Extract the (x, y) coordinate from the center of the cell holding the provided text.  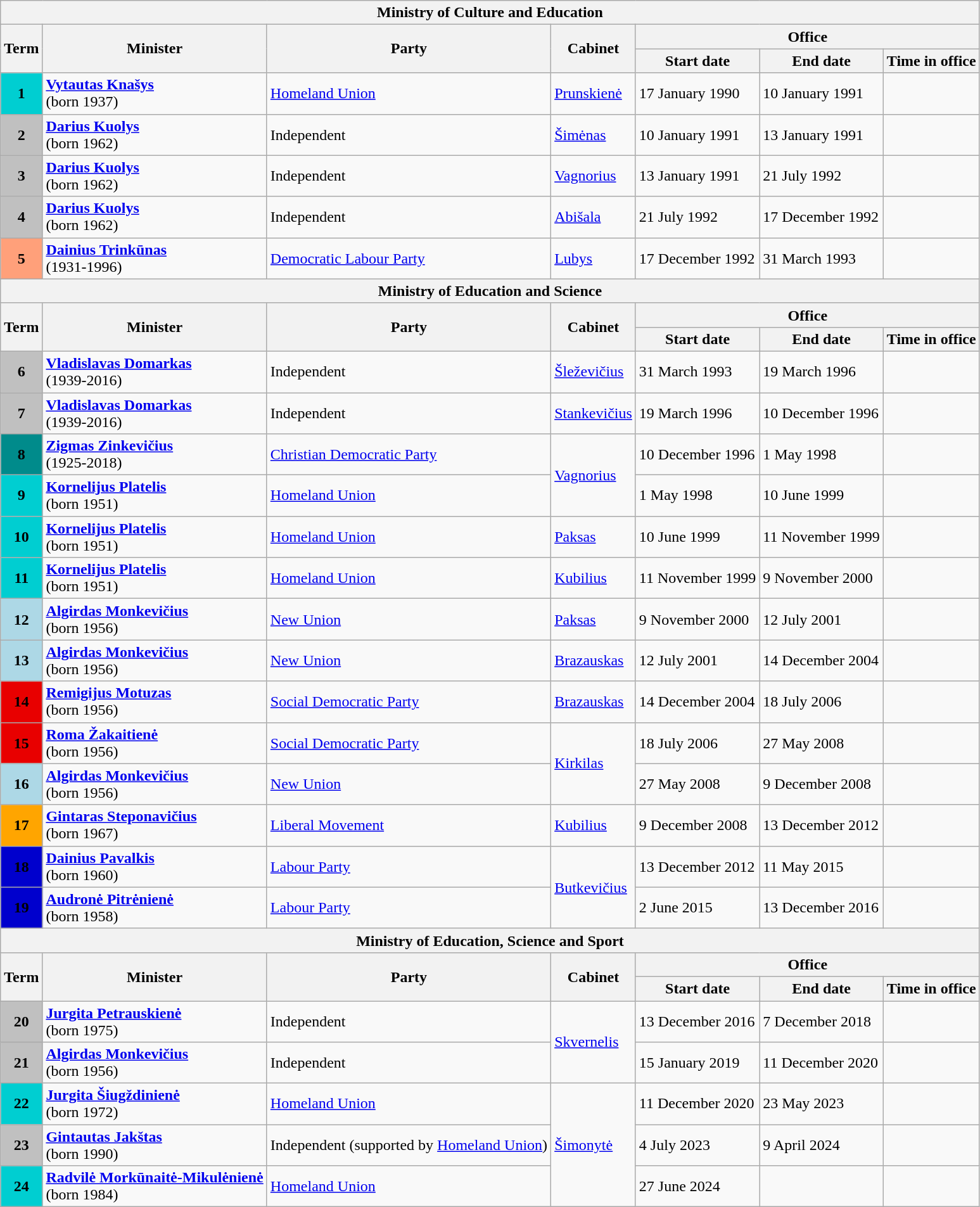
14 (22, 702)
Dainius Pavalkis (born 1960) (155, 867)
9 (22, 495)
6 (22, 371)
1 (22, 94)
Lubys (594, 259)
11 (22, 578)
Remigijus Motuzas (born 1956) (155, 702)
16 (22, 784)
27 June 2024 (697, 1186)
Šimėnas (594, 134)
Democratic Labour Party (409, 259)
Stankevičius (594, 413)
17 (22, 825)
21 (22, 1063)
Skvernelis (594, 1042)
19 (22, 907)
Butkevičius (594, 887)
Šleževičius (594, 371)
5 (22, 259)
Dainius Trinkūnas (1931-1996) (155, 259)
Independent (supported by Homeland Union) (409, 1146)
11 May 2015 (821, 867)
12 (22, 620)
23 (22, 1146)
15 (22, 743)
9 April 2024 (821, 1146)
Ministry of Education and Science (490, 291)
Zigmas Zinkevičius (1925-2018) (155, 455)
Roma Žakaitienė (born 1956) (155, 743)
Kirkilas (594, 763)
7 (22, 413)
Jurgita Petrauskienė (born 1975) (155, 1021)
10 (22, 537)
Liberal Movement (409, 825)
24 (22, 1186)
2 (22, 134)
17 January 1990 (697, 94)
2 June 2015 (697, 907)
Prunskienė (594, 94)
Audronė Pitrėnienė (born 1958) (155, 907)
18 (22, 867)
Radvilė Morkūnaitė-Mikulėnienė (born 1984) (155, 1186)
8 (22, 455)
Šimonytė (594, 1146)
Vytautas Knašys (born 1937) (155, 94)
22 (22, 1104)
Gintautas Jakštas (born 1990) (155, 1146)
4 July 2023 (697, 1146)
Ministry of Education, Science and Sport (490, 940)
15 January 2019 (697, 1063)
23 May 2023 (821, 1104)
3 (22, 176)
Jurgita Šiugždinienė (born 1972) (155, 1104)
7 December 2018 (821, 1021)
13 (22, 660)
4 (22, 217)
20 (22, 1021)
Gintaras Steponavičius (born 1967) (155, 825)
Christian Democratic Party (409, 455)
Ministry of Culture and Education (490, 13)
Abišala (594, 217)
